For the text-containing cell, return its midpoint in [x, y] coordinate format. 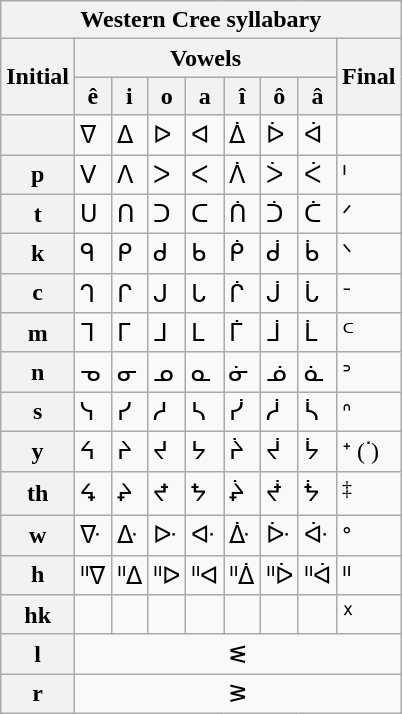
Initial [38, 77]
ᓀ [94, 372]
ᑲ [205, 254]
ᓴ [205, 412]
ô [279, 96]
ᐦᐆ [279, 575]
ᐢ [368, 412]
ᓈ [317, 372]
ᐁ [94, 135]
ᐩ (ᐝ) [368, 451]
ᐏ [130, 536]
i [130, 96]
ᐊ [205, 135]
ᔨ [130, 451]
ᒑ [317, 293]
ᐕ [279, 536]
Western Cree syllabary [201, 20]
o [167, 96]
s [38, 412]
ᓵ [317, 412]
ᐚ [317, 536]
ᑭ [130, 254]
î [242, 96]
ᐆ [279, 135]
ᒋ [130, 293]
ᐦᐁ [94, 575]
ᐸ [205, 174]
w [38, 536]
ᐹ [317, 174]
ᐯ [94, 174]
ᖫ [279, 494]
m [38, 333]
ᐍ [94, 536]
ᔪ [167, 451]
t [38, 214]
ᓱ [167, 412]
ᐴ [279, 174]
ᑖ [317, 214]
ᓅ [279, 372]
ᒪ [205, 333]
ᐋ [317, 135]
‡ [368, 494]
ᐓ [167, 536]
ᐃ [130, 135]
hk [38, 615]
ᒧ [167, 333]
ᑯ [167, 254]
ᓬ [238, 654]
â [317, 96]
ᐦᐋ [317, 575]
ᐦᐊ [205, 575]
ᑑ [279, 214]
a [205, 96]
ᑫ [94, 254]
ᐨ [368, 293]
ᐅ [167, 135]
ᓇ [205, 372]
ᐣ [368, 372]
ᒼ [368, 333]
ᐑ [242, 536]
ᑰ [279, 254]
ᖧ [94, 494]
ᔭ [205, 451]
ᓂ [130, 372]
ᖨ [130, 494]
ᑏ [242, 214]
th [38, 494]
ê [94, 96]
Final [368, 77]
ᓃ [242, 372]
ᒦ [242, 333]
n [38, 372]
ᖪ [167, 494]
ᒍ [167, 293]
ᔦ [94, 451]
ᒐ [205, 293]
ᒉ [94, 293]
k [38, 254]
ᓄ [167, 372]
ᖭ [317, 494]
ᐘ [205, 536]
ᔮ [317, 451]
ᐲ [242, 174]
ᐤ [368, 536]
Vowels [206, 58]
ᒥ [130, 333]
ᓰ [242, 412]
ᑕ [205, 214]
ᒌ [242, 293]
ᔩ [242, 451]
l [38, 654]
ᑐ [167, 214]
ᑌ [94, 214]
ᓭ [94, 412]
ᐱ [130, 174]
ᑳ [317, 254]
ᐦᐅ [167, 575]
ᒣ [94, 333]
h [38, 575]
ᑮ [242, 254]
ᖩ [242, 494]
p [38, 174]
ᕒ [238, 694]
ᓲ [279, 412]
ᐄ [242, 135]
ᐟ [368, 214]
ᒎ [279, 293]
c [38, 293]
ᐦᐄ [242, 575]
ᐦᐃ [130, 575]
ᕽ [368, 615]
ᒫ [317, 333]
ᐳ [167, 174]
ᖬ [205, 494]
r [38, 694]
ᑎ [130, 214]
ᐠ [368, 254]
ᑊ [368, 174]
y [38, 451]
ᒨ [279, 333]
ᓯ [130, 412]
ᔫ [279, 451]
ᐦ [368, 575]
